Search for the cell housing the specified text and yield its [x, y] center coordinate. 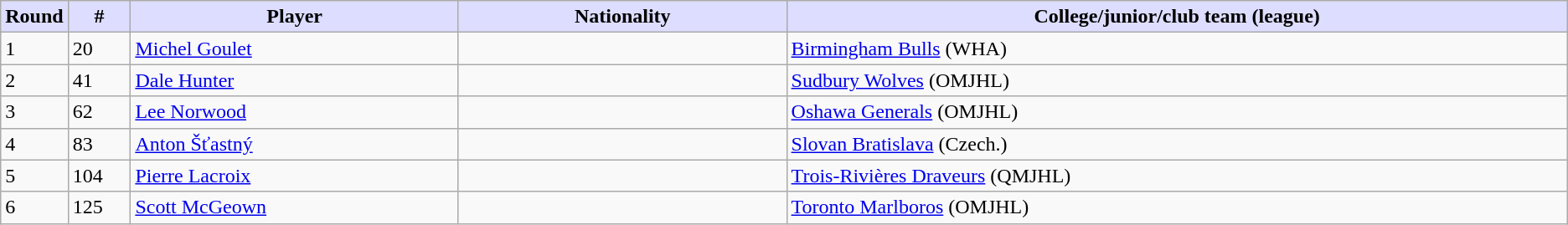
Trois-Rivières Draveurs (QMJHL) [1177, 176]
5 [34, 176]
62 [99, 112]
Michel Goulet [295, 49]
Anton Šťastný [295, 144]
Slovan Bratislava (Czech.) [1177, 144]
Round [34, 17]
Player [295, 17]
Nationality [622, 17]
Scott McGeown [295, 207]
4 [34, 144]
Toronto Marlboros (OMJHL) [1177, 207]
20 [99, 49]
125 [99, 207]
83 [99, 144]
104 [99, 176]
College/junior/club team (league) [1177, 17]
Oshawa Generals (OMJHL) [1177, 112]
41 [99, 80]
Lee Norwood [295, 112]
1 [34, 49]
# [99, 17]
3 [34, 112]
Pierre Lacroix [295, 176]
Dale Hunter [295, 80]
2 [34, 80]
Birmingham Bulls (WHA) [1177, 49]
6 [34, 207]
Sudbury Wolves (OMJHL) [1177, 80]
